Locate the cell with the specified text and output its [x, y] center coordinate. 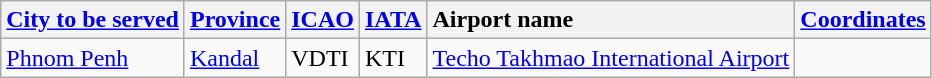
Kandal [234, 58]
VDTI [323, 58]
City to be served [93, 20]
KTI [393, 58]
Phnom Penh [93, 58]
Techo Takhmao International Airport [611, 58]
ICAO [323, 20]
IATA [393, 20]
Province [234, 20]
Coordinates [863, 20]
Airport name [611, 20]
